For the text-containing cell, return its midpoint in [x, y] coordinate format. 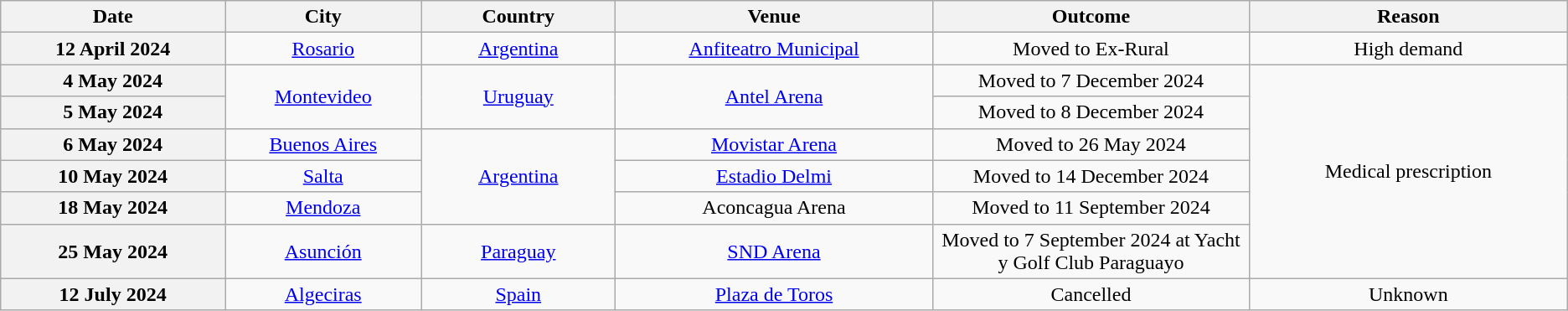
Moved to 14 December 2024 [1091, 176]
12 July 2024 [113, 294]
Moved to 7 December 2024 [1091, 80]
Uruguay [518, 96]
Montevideo [322, 96]
Medical prescription [1408, 171]
Moved to Ex-Rural [1091, 49]
City [322, 17]
Venue [774, 17]
Cancelled [1091, 294]
25 May 2024 [113, 251]
Moved to 7 September 2024 at Yacht y Golf Club Paraguayo [1091, 251]
Moved to 8 December 2024 [1091, 112]
Algeciras [322, 294]
Spain [518, 294]
SND Arena [774, 251]
Unknown [1408, 294]
High demand [1408, 49]
Buenos Aires [322, 144]
Estadio Delmi [774, 176]
Plaza de Toros [774, 294]
10 May 2024 [113, 176]
Anfiteatro Municipal [774, 49]
Moved to 11 September 2024 [1091, 208]
5 May 2024 [113, 112]
Rosario [322, 49]
Antel Arena [774, 96]
Moved to 26 May 2024 [1091, 144]
Aconcagua Arena [774, 208]
18 May 2024 [113, 208]
Mendoza [322, 208]
Salta [322, 176]
6 May 2024 [113, 144]
Date [113, 17]
Paraguay [518, 251]
Movistar Arena [774, 144]
Asunción [322, 251]
12 April 2024 [113, 49]
Outcome [1091, 17]
Reason [1408, 17]
4 May 2024 [113, 80]
Country [518, 17]
